Determine the (x, y) coordinate at the center of the cell enclosing the given text.  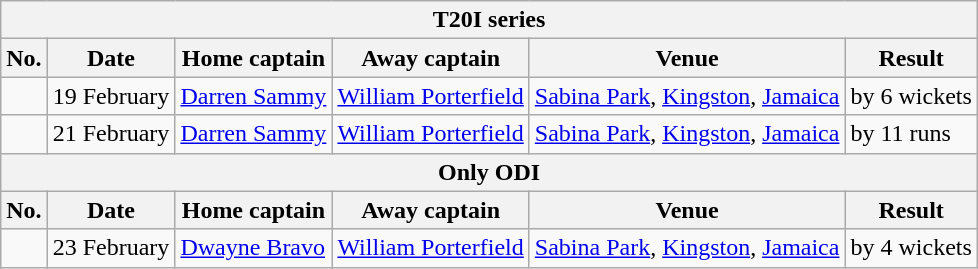
T20I series (490, 20)
21 February (111, 134)
by 4 wickets (911, 248)
Dwayne Bravo (254, 248)
19 February (111, 96)
Only ODI (490, 172)
by 11 runs (911, 134)
23 February (111, 248)
by 6 wickets (911, 96)
